For the text-containing cell, return its midpoint in (x, y) coordinate format. 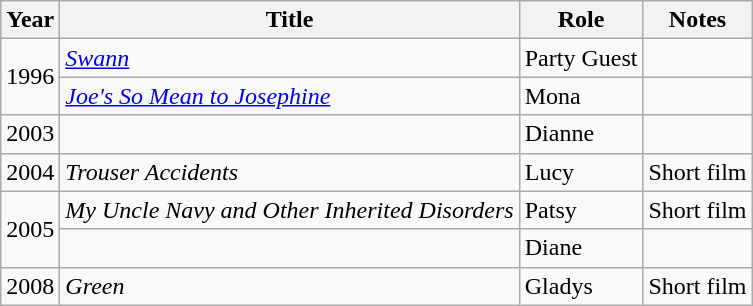
Title (290, 20)
Patsy (581, 210)
Gladys (581, 286)
1996 (30, 77)
Role (581, 20)
2003 (30, 134)
Diane (581, 248)
Year (30, 20)
2004 (30, 172)
Lucy (581, 172)
Joe's So Mean to Josephine (290, 96)
Dianne (581, 134)
2005 (30, 229)
Trouser Accidents (290, 172)
Green (290, 286)
Notes (698, 20)
Party Guest (581, 58)
Swann (290, 58)
2008 (30, 286)
My Uncle Navy and Other Inherited Disorders (290, 210)
Mona (581, 96)
